Detect which cell encompasses the target text, then output its (x, y) center coordinate. 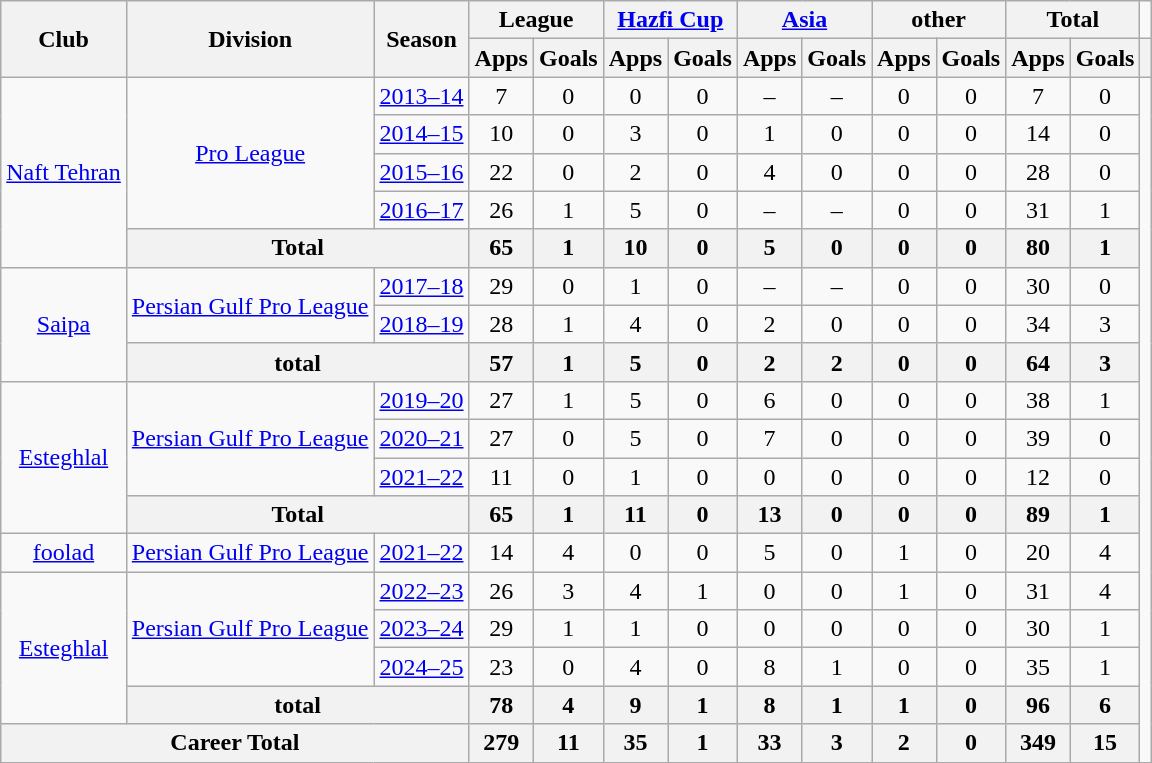
2013–14 (422, 96)
22 (501, 172)
20 (1038, 553)
2024–25 (422, 667)
Club (64, 39)
39 (1038, 438)
Saipa (64, 324)
Division (250, 39)
23 (501, 667)
13 (769, 515)
38 (1038, 400)
64 (1038, 362)
Season (422, 39)
80 (1038, 248)
Hazfi Cup (670, 20)
2023–24 (422, 629)
2020–21 (422, 438)
279 (501, 743)
foolad (64, 553)
2015–16 (422, 172)
349 (1038, 743)
Naft Tehran (64, 172)
34 (1038, 324)
57 (501, 362)
96 (1038, 705)
9 (635, 705)
2022–23 (422, 591)
League (536, 20)
12 (1038, 477)
2016–17 (422, 210)
33 (769, 743)
15 (1105, 743)
89 (1038, 515)
2017–18 (422, 286)
2018–19 (422, 324)
2014–15 (422, 134)
2019–20 (422, 400)
Career Total (235, 743)
other (939, 20)
Asia (804, 20)
Pro League (250, 153)
78 (501, 705)
